Find where the given text appears and provide that cell's center as [X, Y] coordinate. 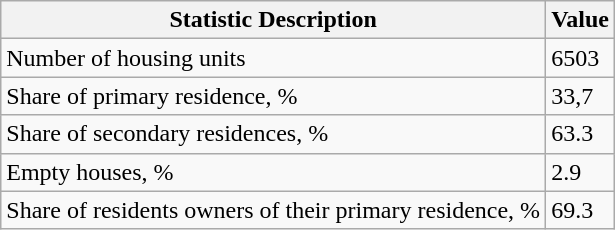
Empty houses, % [274, 172]
2.9 [580, 172]
Share of primary residence, % [274, 96]
Share of residents owners of their primary residence, % [274, 210]
Statistic Description [274, 20]
69.3 [580, 210]
33,7 [580, 96]
Number of housing units [274, 58]
63.3 [580, 134]
6503 [580, 58]
Value [580, 20]
Share of secondary residences, % [274, 134]
